Scan for the cell matching the given text and deliver its (X, Y) coordinate at center. 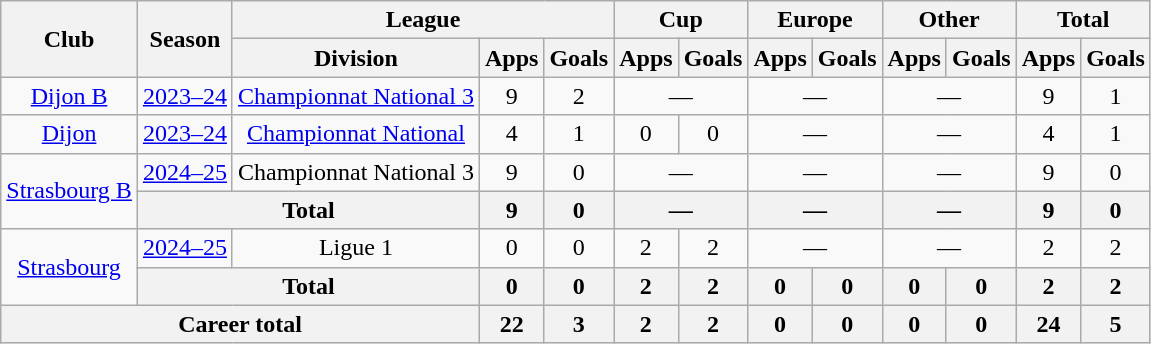
22 (511, 324)
3 (579, 324)
Season (184, 39)
Strasbourg B (70, 191)
Cup (681, 20)
Strasbourg (70, 267)
24 (1048, 324)
Club (70, 39)
Division (356, 58)
League (422, 20)
Europe (815, 20)
5 (1116, 324)
Dijon (70, 134)
Ligue 1 (356, 248)
Other (949, 20)
Career total (240, 324)
Championnat National (356, 134)
Dijon B (70, 96)
